Pinpoint the cell where the given text exists, returning its [X, Y] midpoint coordinate. 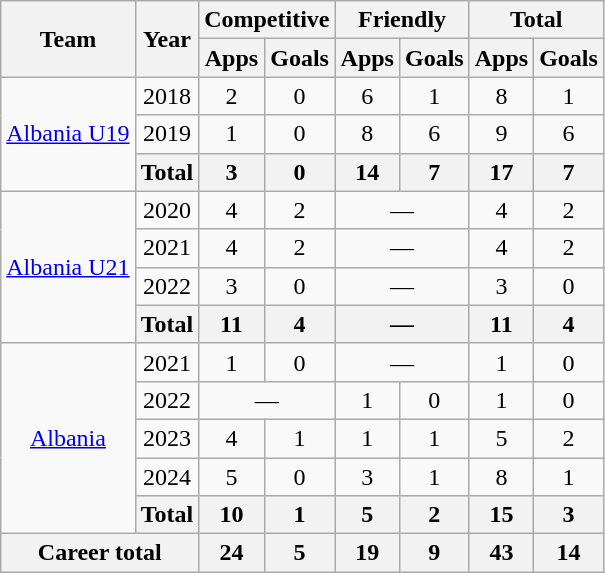
2018 [167, 96]
2024 [167, 477]
Albania U19 [68, 134]
Albania U21 [68, 267]
19 [367, 553]
2020 [167, 210]
Career total [100, 553]
Albania [68, 438]
Team [68, 39]
15 [501, 515]
Friendly [402, 20]
2023 [167, 438]
2019 [167, 134]
Competitive [267, 20]
43 [501, 553]
10 [232, 515]
17 [501, 172]
24 [232, 553]
Year [167, 39]
